Return the (X, Y) coordinate for the center point of the cell that contains the specified text.  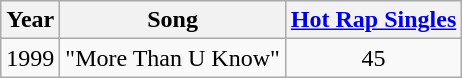
Hot Rap Singles (373, 20)
1999 (30, 58)
"More Than U Know" (173, 58)
45 (373, 58)
Song (173, 20)
Year (30, 20)
